Output the [X, Y] coordinate of the center of the cell containing the given text.  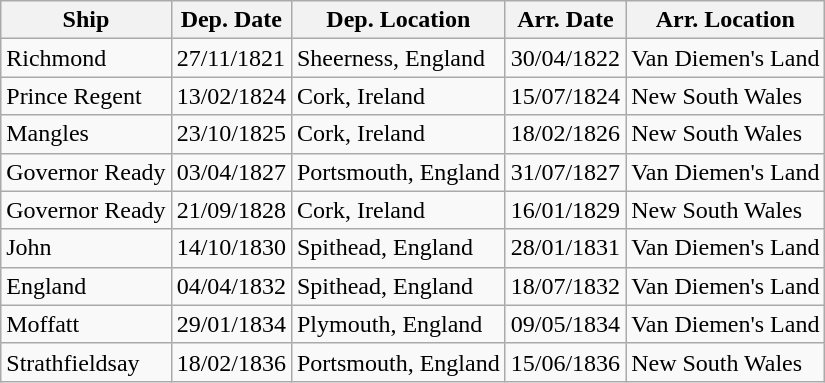
England [86, 286]
Richmond [86, 58]
18/02/1836 [231, 362]
15/07/1824 [565, 96]
Strathfieldsay [86, 362]
27/11/1821 [231, 58]
Ship [86, 20]
Moffatt [86, 324]
29/01/1834 [231, 324]
18/02/1826 [565, 134]
Dep. Location [398, 20]
Arr. Date [565, 20]
23/10/1825 [231, 134]
18/07/1832 [565, 286]
04/04/1832 [231, 286]
09/05/1834 [565, 324]
03/04/1827 [231, 172]
21/09/1828 [231, 210]
Prince Regent [86, 96]
15/06/1836 [565, 362]
31/07/1827 [565, 172]
Arr. Location [726, 20]
Sheerness, England [398, 58]
28/01/1831 [565, 248]
14/10/1830 [231, 248]
16/01/1829 [565, 210]
Mangles [86, 134]
30/04/1822 [565, 58]
John [86, 248]
Dep. Date [231, 20]
13/02/1824 [231, 96]
Plymouth, England [398, 324]
